Capture the cell that displays the provided text and extract its [x, y] central coordinate. 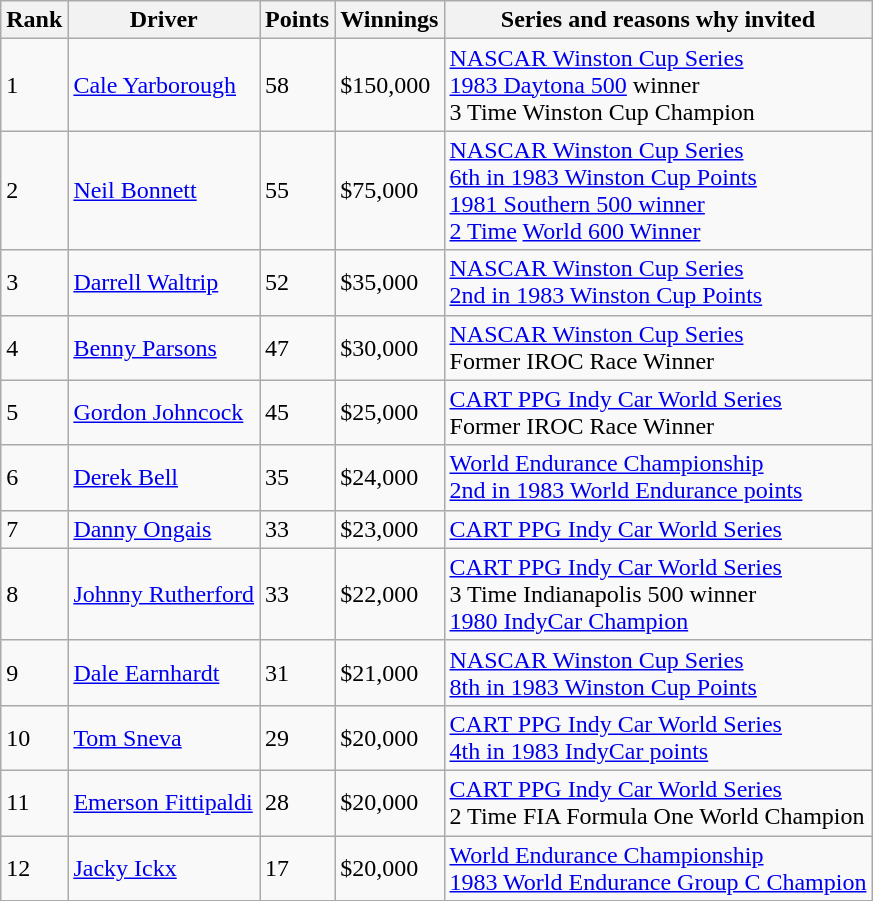
$23,000 [390, 529]
CART PPG Indy Car World SeriesFormer IROC Race Winner [658, 412]
9 [34, 672]
3 [34, 282]
NASCAR Winston Cup Series2nd in 1983 Winston Cup Points [658, 282]
$35,000 [390, 282]
Cale Yarborough [164, 85]
Rank [34, 20]
47 [298, 348]
CART PPG Indy Car World Series4th in 1983 IndyCar points [658, 738]
28 [298, 802]
$22,000 [390, 594]
NASCAR Winston Cup SeriesFormer IROC Race Winner [658, 348]
45 [298, 412]
12 [34, 868]
$75,000 [390, 190]
31 [298, 672]
35 [298, 478]
Jacky Ickx [164, 868]
7 [34, 529]
Danny Ongais [164, 529]
World Endurance Championship1983 World Endurance Group C Champion [658, 868]
$150,000 [390, 85]
1 [34, 85]
Series and reasons why invited [658, 20]
Driver [164, 20]
Dale Earnhardt [164, 672]
58 [298, 85]
Points [298, 20]
55 [298, 190]
Benny Parsons [164, 348]
NASCAR Winston Cup Series1983 Daytona 500 winner3 Time Winston Cup Champion [658, 85]
$24,000 [390, 478]
11 [34, 802]
Derek Bell [164, 478]
6 [34, 478]
10 [34, 738]
Neil Bonnett [164, 190]
Darrell Waltrip [164, 282]
NASCAR Winston Cup Series6th in 1983 Winston Cup Points1981 Southern 500 winner2 Time World 600 Winner [658, 190]
52 [298, 282]
$25,000 [390, 412]
17 [298, 868]
CART PPG Indy Car World Series [658, 529]
CART PPG Indy Car World Series2 Time FIA Formula One World Champion [658, 802]
World Endurance Championship2nd in 1983 World Endurance points [658, 478]
Gordon Johncock [164, 412]
29 [298, 738]
Johnny Rutherford [164, 594]
8 [34, 594]
Emerson Fittipaldi [164, 802]
5 [34, 412]
$21,000 [390, 672]
2 [34, 190]
$30,000 [390, 348]
NASCAR Winston Cup Series8th in 1983 Winston Cup Points [658, 672]
Tom Sneva [164, 738]
CART PPG Indy Car World Series3 Time Indianapolis 500 winner1980 IndyCar Champion [658, 594]
4 [34, 348]
Winnings [390, 20]
